Scan for the cell matching the given text and deliver its [x, y] coordinate at center. 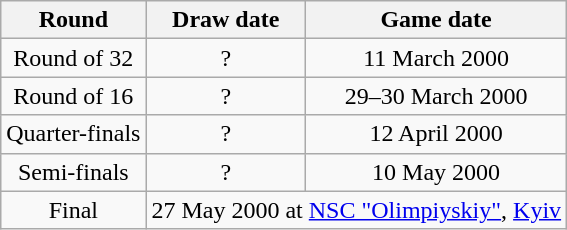
Draw date [226, 20]
Round of 32 [74, 58]
10 May 2000 [436, 172]
Round of 16 [74, 96]
27 May 2000 at NSC "Olimpiyskiy", Kyiv [356, 210]
Semi-finals [74, 172]
11 March 2000 [436, 58]
Game date [436, 20]
29–30 March 2000 [436, 96]
Round [74, 20]
Quarter-finals [74, 134]
Final [74, 210]
12 April 2000 [436, 134]
